Find where the given text appears and provide that cell's center as (X, Y) coordinate. 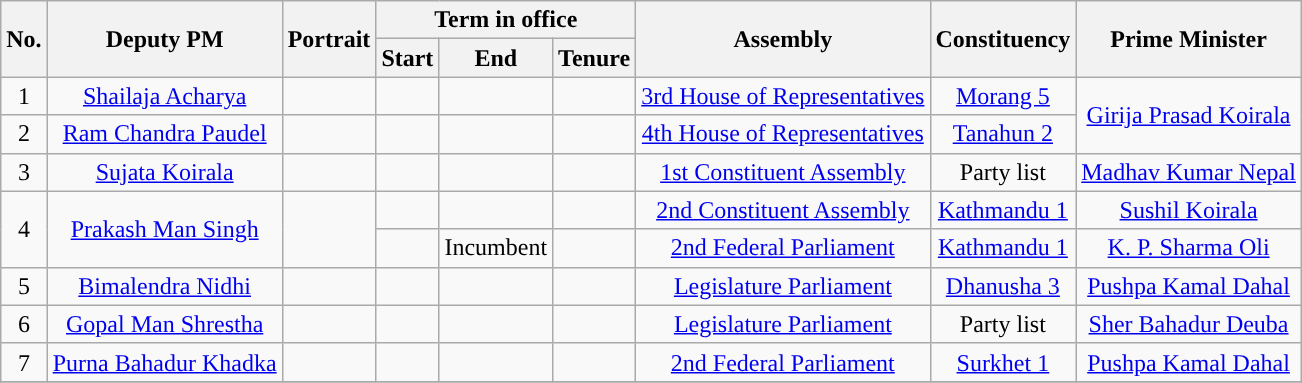
Start (408, 58)
Madhav Kumar Nepal (1189, 172)
Prime Minister (1189, 39)
Tanahun 2 (1003, 134)
Purna Bahadur Khadka (164, 362)
Deputy PM (164, 39)
7 (24, 362)
Girija Prasad Koirala (1189, 115)
Incumbent (496, 248)
K. P. Sharma Oli (1189, 248)
Dhanusha 3 (1003, 286)
1 (24, 96)
Shailaja Acharya (164, 96)
End (496, 58)
Sushil Koirala (1189, 210)
Tenure (594, 58)
Prakash Man Singh (164, 229)
4th House of Representatives (783, 134)
Assembly (783, 39)
2nd Constituent Assembly (783, 210)
Gopal Man Shrestha (164, 324)
5 (24, 286)
Sher Bahadur Deuba (1189, 324)
2 (24, 134)
Constituency (1003, 39)
3rd House of Representatives (783, 96)
6 (24, 324)
Bimalendra Nidhi (164, 286)
No. (24, 39)
3 (24, 172)
Term in office (506, 20)
Surkhet 1 (1003, 362)
Ram Chandra Paudel (164, 134)
4 (24, 229)
Portrait (329, 39)
1st Constituent Assembly (783, 172)
Sujata Koirala (164, 172)
Morang 5 (1003, 96)
